Return the [X, Y] coordinate for the center point of the cell that contains the specified text.  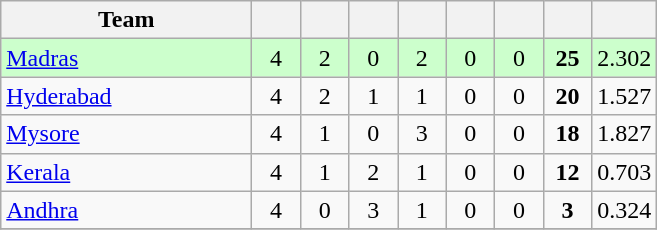
Madras [126, 58]
2.302 [624, 58]
1.527 [624, 96]
25 [568, 58]
18 [568, 134]
1.827 [624, 134]
Hyderabad [126, 96]
0.324 [624, 210]
12 [568, 172]
Kerala [126, 172]
Mysore [126, 134]
0.703 [624, 172]
Andhra [126, 210]
Team [126, 20]
20 [568, 96]
